Find where the given text appears and provide that cell's center as (X, Y) coordinate. 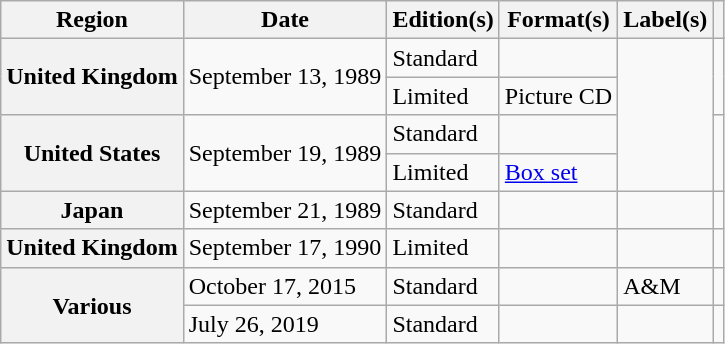
September 17, 1990 (285, 248)
July 26, 2019 (285, 324)
United States (92, 153)
Japan (92, 210)
Box set (558, 172)
Region (92, 20)
Date (285, 20)
Label(s) (666, 20)
Edition(s) (443, 20)
September 19, 1989 (285, 153)
Format(s) (558, 20)
September 21, 1989 (285, 210)
A&M (666, 286)
September 13, 1989 (285, 77)
Various (92, 305)
Picture CD (558, 96)
October 17, 2015 (285, 286)
